Find where the given text appears and provide that cell's center as (x, y) coordinate. 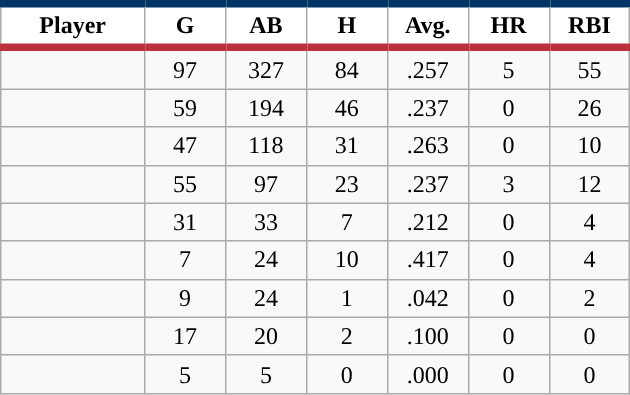
33 (266, 222)
G (186, 26)
Avg. (428, 26)
3 (508, 184)
26 (590, 108)
1 (346, 298)
.100 (428, 336)
.417 (428, 260)
194 (266, 108)
RBI (590, 26)
.042 (428, 298)
20 (266, 336)
327 (266, 68)
9 (186, 298)
H (346, 26)
.257 (428, 68)
AB (266, 26)
23 (346, 184)
17 (186, 336)
Player (73, 26)
.263 (428, 146)
84 (346, 68)
47 (186, 146)
.000 (428, 374)
HR (508, 26)
.212 (428, 222)
59 (186, 108)
46 (346, 108)
12 (590, 184)
118 (266, 146)
